Provide the (x, y) coordinate of the cell's center where the given text is located.  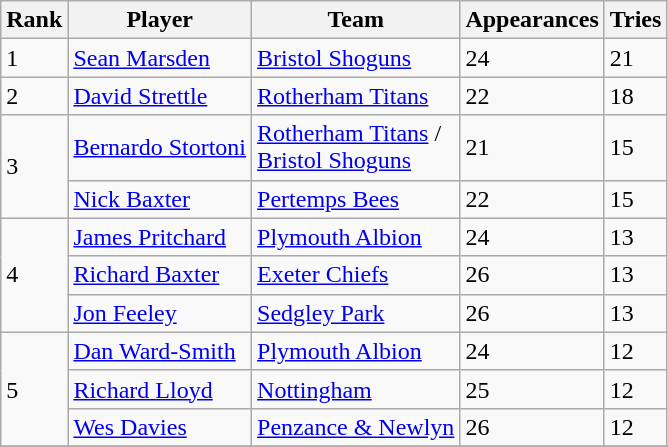
Sedgley Park (356, 313)
Pertemps Bees (356, 199)
Penzance & Newlyn (356, 427)
Bernardo Stortoni (160, 148)
25 (532, 389)
David Strettle (160, 96)
1 (34, 58)
Exeter Chiefs (356, 275)
Nick Baxter (160, 199)
Richard Baxter (160, 275)
Team (356, 20)
Wes Davies (160, 427)
18 (636, 96)
Dan Ward-Smith (160, 351)
3 (34, 166)
Player (160, 20)
2 (34, 96)
Richard Lloyd (160, 389)
Rotherham Titans (356, 96)
James Pritchard (160, 237)
Sean Marsden (160, 58)
Jon Feeley (160, 313)
Tries (636, 20)
Rank (34, 20)
Appearances (532, 20)
Rotherham Titans / Bristol Shoguns (356, 148)
Nottingham (356, 389)
5 (34, 389)
4 (34, 275)
Bristol Shoguns (356, 58)
